Capture the cell that displays the provided text and extract its [x, y] central coordinate. 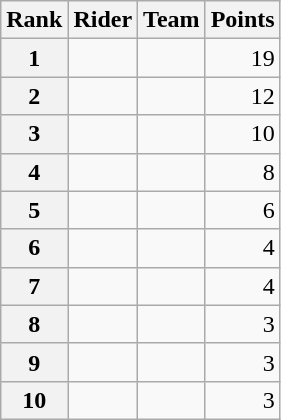
Team [172, 20]
2 [34, 96]
Points [242, 20]
5 [34, 210]
1 [34, 58]
12 [242, 96]
Rank [34, 20]
9 [34, 362]
Rider [103, 20]
7 [34, 286]
19 [242, 58]
